From the cell containing the given text, extract its center point as (X, Y) coordinate. 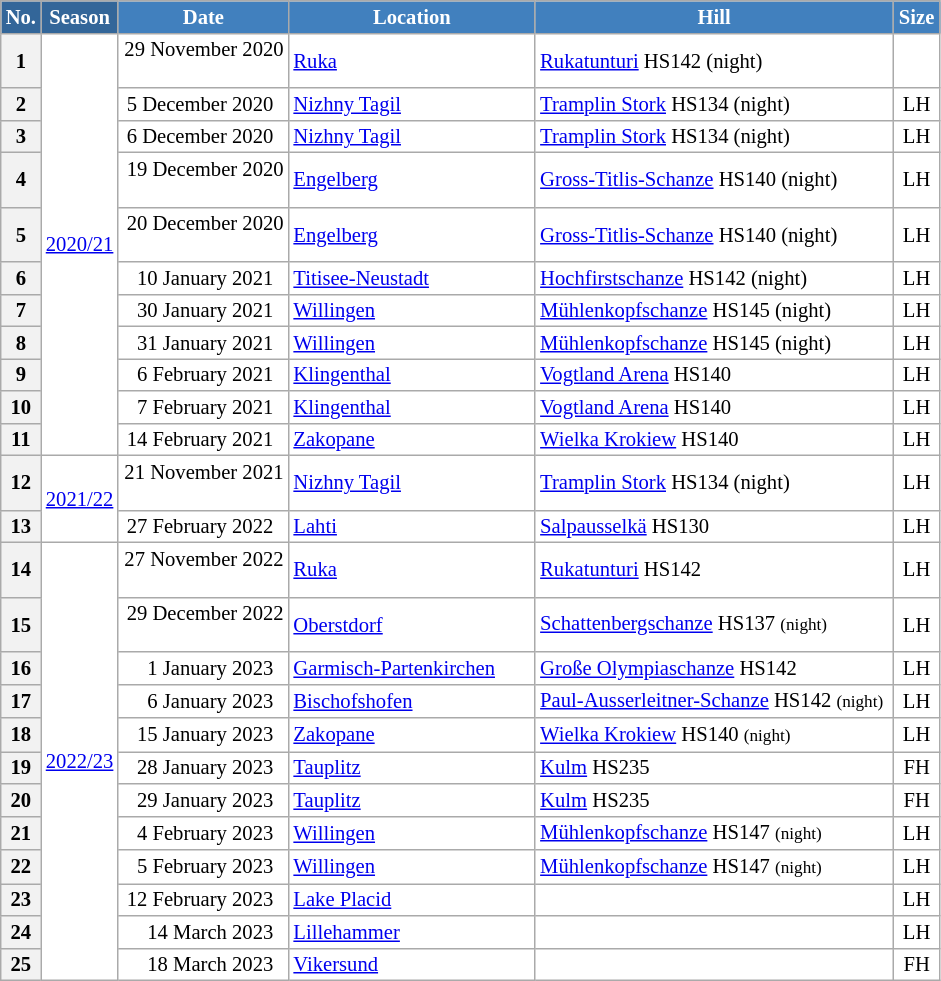
Salpausselkä HS130 (714, 526)
20 (21, 800)
3 (21, 136)
18 March 2023 (203, 964)
29 November 2020 (203, 60)
21 November 2021 (203, 482)
14 February 2021 (203, 439)
Rukatunturi HS142 (714, 570)
7 February 2021 (203, 406)
9 (21, 374)
Lake Placid (412, 899)
6 February 2021 (203, 374)
16 (21, 668)
15 January 2023 (203, 735)
Bischofshofen (412, 701)
Rukatunturi HS142 (night) (714, 60)
14 March 2023 (203, 932)
12 February 2023 (203, 899)
Schattenbergschanze HS137 (night) (714, 624)
4 (21, 180)
20 December 2020 (203, 234)
Wielka Krokiew HS140 (714, 439)
6 (21, 278)
28 January 2023 (203, 767)
25 (21, 964)
18 (21, 735)
Lahti (412, 526)
2 (21, 104)
17 (21, 701)
19 (21, 767)
Lillehammer (412, 932)
Wielka Krokiew HS140 (night) (714, 735)
27 November 2022 (203, 570)
10 January 2021 (203, 278)
30 January 2021 (203, 310)
13 (21, 526)
5 (21, 234)
4 February 2023 (203, 833)
24 (21, 932)
27 February 2022 (203, 526)
6 January 2023 (203, 701)
23 (21, 899)
Hill (714, 16)
1 (21, 60)
Titisee-Neustadt (412, 278)
10 (21, 406)
22 (21, 867)
Garmisch-Partenkirchen (412, 668)
29 December 2022 (203, 624)
Season (80, 16)
1 January 2023 (203, 668)
8 (21, 342)
2021/22 (80, 498)
5 February 2023 (203, 867)
2020/21 (80, 244)
31 January 2021 (203, 342)
2022/23 (80, 761)
No. (21, 16)
Große Olympiaschanze HS142 (714, 668)
29 January 2023 (203, 800)
11 (21, 439)
12 (21, 482)
Vikersund (412, 964)
6 December 2020 (203, 136)
Hochfirstschanze HS142 (night) (714, 278)
14 (21, 570)
Date (203, 16)
7 (21, 310)
21 (21, 833)
Size (916, 16)
15 (21, 624)
Location (412, 16)
5 December 2020 (203, 104)
Oberstdorf (412, 624)
19 December 2020 (203, 180)
Paul-Ausserleitner-Schanze HS142 (night) (714, 701)
